Determine the (X, Y) coordinate at the center of the cell enclosing the given text.  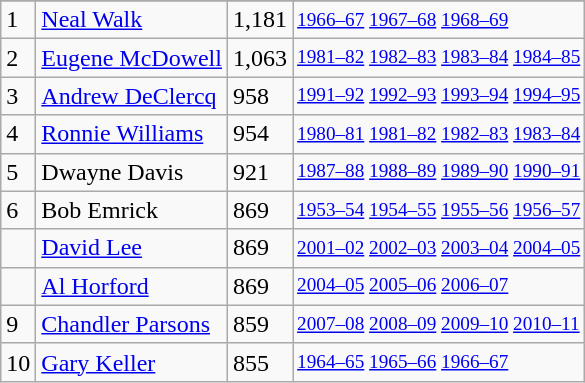
1964–65 1965–66 1966–67 (439, 362)
Chandler Parsons (132, 324)
859 (260, 324)
1981–82 1982–83 1983–84 1984–85 (439, 58)
Andrew DeClercq (132, 96)
2007–08 2008–09 2009–10 2010–11 (439, 324)
1,063 (260, 58)
2001–02 2002–03 2003–04 2004–05 (439, 248)
2004–05 2005–06 2006–07 (439, 286)
921 (260, 172)
958 (260, 96)
Ronnie Williams (132, 134)
Bob Emrick (132, 210)
4 (18, 134)
Eugene McDowell (132, 58)
Dwayne Davis (132, 172)
1987–88 1988–89 1989–90 1990–91 (439, 172)
855 (260, 362)
6 (18, 210)
1966–67 1967–68 1968–69 (439, 20)
David Lee (132, 248)
954 (260, 134)
1 (18, 20)
10 (18, 362)
1953–54 1954–55 1955–56 1956–57 (439, 210)
3 (18, 96)
1991–92 1992–93 1993–94 1994–95 (439, 96)
9 (18, 324)
Al Horford (132, 286)
Gary Keller (132, 362)
2 (18, 58)
1980–81 1981–82 1982–83 1983–84 (439, 134)
Neal Walk (132, 20)
1,181 (260, 20)
5 (18, 172)
